Scan for the cell matching the given text and deliver its [X, Y] coordinate at center. 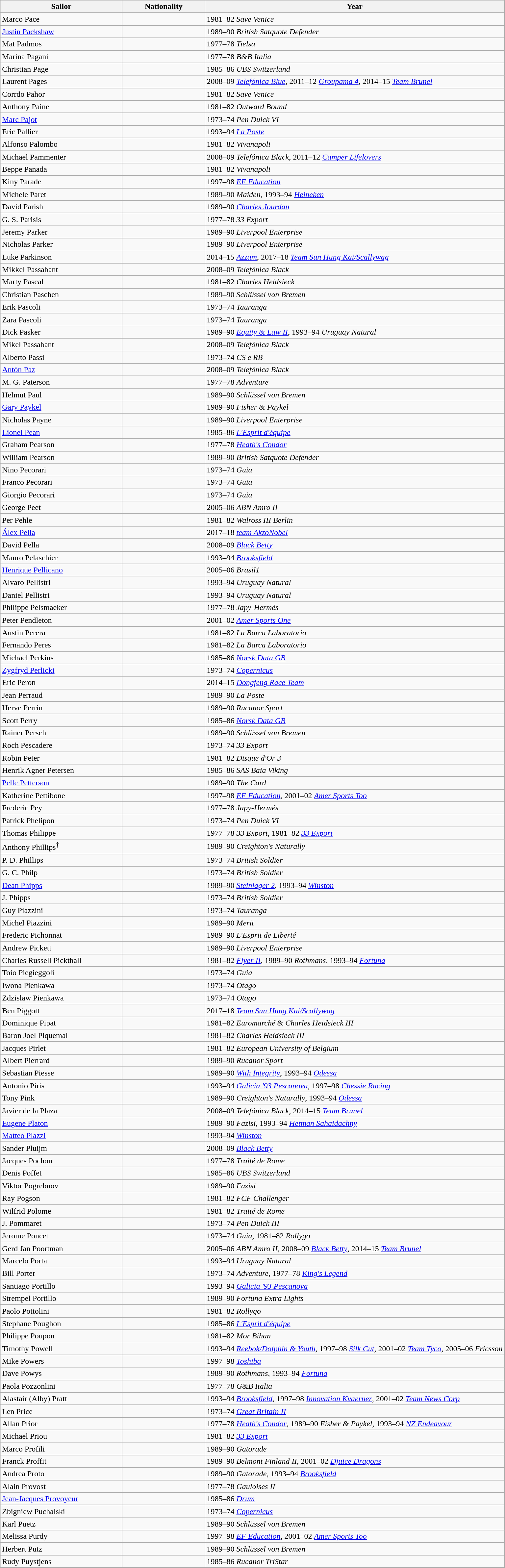
Matteo Plazzi [61, 1136]
1973–74 33 Export [355, 745]
1981–82 European University of Belgium [355, 1048]
1981–82 Flyer II, 1989–90 Rothmans, 1993–94 Fortuna [355, 960]
1977–78 Gauloises II [355, 1486]
2005–06 ABN Amro II, 2008–09 Black Betty, 2014–15 Team Brunel [355, 1248]
Michael Pammenter [61, 157]
Karl Puetz [61, 1524]
Paolo Pottolini [61, 1311]
Bill Porter [61, 1274]
Justin Packshaw [61, 32]
Lionel Pean [61, 432]
Denis Poffet [61, 1173]
Sailor [61, 7]
1977–78 G&B Italia [355, 1386]
Jean Perraud [61, 695]
1989–90 Maiden, 1993–94 Heineken [355, 194]
Marty Pascal [61, 282]
1993–94 Brooksfield, 1997–98 Innovation Kvaerner, 2001–02 Team News Corp [355, 1399]
1993–94 Galicia '93 Pescanova, 1997–98 Chessie Racing [355, 1086]
Dean Phipps [61, 885]
1985–86 Rucanor TriStar [355, 1561]
Marcelo Porta [61, 1261]
2005–06 Brasil1 [355, 570]
2014–15 Azzam, 2017–18 Team Sun Hung Kai/Scallywag [355, 257]
Toio Piegieggoli [61, 973]
Philippe Pelsmaeker [61, 608]
Christian Page [61, 69]
1981–82 33 Export [355, 1436]
Mikel Passabant [61, 344]
1993–94 Galicia '93 Pescanova [355, 1286]
1993–94 Reebok/Dolphin & Youth, 1997–98 Silk Cut, 2001–02 Team Tyco, 2005–06 Ericsson [355, 1349]
Albert Pierrard [61, 1060]
Gary Paykel [61, 407]
Marina Pagani [61, 57]
Michele Paret [61, 194]
1981–82 FCF Challenger [355, 1198]
1989–90 Creighton's Naturally [355, 847]
Luke Parkinson [61, 257]
Michael Perkins [61, 658]
Per Pehle [61, 520]
1981–82 Rollygo [355, 1311]
Michel Piazzini [61, 923]
Eugene Platon [61, 1123]
2014–15 Dongfeng Race Team [355, 683]
Erik Pascoli [61, 307]
Robin Peter [61, 758]
1981–82 Disque d'Or 3 [355, 758]
2017–18 Team Sun Hung Kai/Scallywag [355, 1010]
Sander Pluijm [61, 1148]
1981–82 Mor Bihan [355, 1336]
Nino Pecorari [61, 470]
1973–74 Great Britain II [355, 1411]
Javier de la Plaza [61, 1111]
Dave Powys [61, 1374]
M. G. Paterson [61, 382]
Herve Perrin [61, 708]
Mike Powers [61, 1361]
Austin Perera [61, 633]
Patrick Phelipon [61, 821]
1989–90 With Integrity, 1993–94 Odessa [355, 1073]
Jacques Pochon [61, 1161]
1993–94 Brooksfield [355, 558]
1989–90 Belmont Finland II, 2001–02 Djuice Dragons [355, 1461]
Kiny Parade [61, 182]
Ben Piggott [61, 1010]
1981–82 Charles Heidsieck III [355, 1035]
Frederic Pichonnat [61, 935]
Mikkel Passabant [61, 269]
Christian Paschen [61, 294]
George Peet [61, 507]
Strempel Portillo [61, 1299]
Jacques Pirlet [61, 1048]
1977–78 Adventure [355, 382]
Antón Paz [61, 370]
Sebastian Piesse [61, 1073]
J. Pommaret [61, 1223]
1989–90 Fazisi [355, 1186]
Zygfryd Perlicki [61, 670]
Franck Proffit [61, 1461]
Thomas Philippe [61, 833]
1989–90 Gatorade, 1993–94 Brooksfield [355, 1474]
2008–09 Telefónica Blue, 2011–12 Groupama 4, 2014–15 Team Brunel [355, 82]
David Parish [61, 207]
Zara Pascoli [61, 319]
Alberto Passi [61, 357]
1977–78 Heath's Condor, 1989–90 Fisher & Paykel, 1993–94 NZ Endeavour [355, 1424]
Nicholas Payne [61, 420]
Roch Pescadere [61, 745]
Ray Pogson [61, 1198]
1973–74 Pen Duick III [355, 1223]
1989–90 Creighton's Naturally, 1993–94 Odessa [355, 1098]
Allan Prior [61, 1424]
Franco Pecorari [61, 482]
Nationality [164, 7]
Tony Pink [61, 1098]
1989–90 La Poste [355, 695]
Baron Joel Piquemal [61, 1035]
Henrik Agner Petersen [61, 771]
1973–74 Adventure, 1977–78 King's Legend [355, 1274]
Alfonso Palombo [61, 144]
1993–94 Winston [355, 1136]
Herbert Putz [61, 1549]
Wilfrid Polome [61, 1211]
Laurent Pages [61, 82]
Mauro Pelaschier [61, 558]
J. Phipps [61, 898]
Anthony Paine [61, 107]
1973–74 Guia, 1981–82 Rollygo [355, 1236]
P. D. Phillips [61, 860]
Marc Pajot [61, 119]
Rudy Puystjens [61, 1561]
Paola Pozzonlini [61, 1386]
Eric Pallier [61, 132]
Peter Pendleton [61, 620]
1977–78 B&B Italia [355, 57]
1989–90 L'Esprit de Liberté [355, 935]
William Pearson [61, 457]
Jeremy Parker [61, 232]
Rainer Persch [61, 733]
Giorgio Pecorari [61, 495]
1977–78 33 Export, 1981–82 33 Export [355, 833]
1981–82 Euromarché & Charles Heidsieck III [355, 1023]
Guy Piazzini [61, 910]
1997–98 Toshiba [355, 1361]
Alvaro Pellistri [61, 583]
1981–82 Walross III Berlin [355, 520]
1973–74 CS e RB [355, 357]
Marco Pace [61, 19]
1977–78 Heath's Condor [355, 445]
1985–86 Drum [355, 1499]
Alain Provost [61, 1486]
Santiago Portillo [61, 1286]
1993–94 La Poste [355, 132]
Dick Pasker [61, 332]
Jean-Jacques Provoyeur [61, 1499]
G. C. Philp [61, 873]
Scott Perry [61, 720]
Zdzislaw Pienkawa [61, 998]
1989–90 Steinlager 2, 1993–94 Winston [355, 885]
1977–78 33 Export [355, 219]
Anthony Phillips† [61, 847]
Timothy Powell [61, 1349]
Dominique Pipat [61, 1023]
1977–78 Tielsa [355, 44]
2008–09 Telefónica Black, 2011–12 Camper Lifelovers [355, 157]
Iwona Pienkawa [61, 985]
Mat Padmos [61, 44]
1997–98 EF Education [355, 182]
1989–90 Fazisi, 1993–94 Hetman Sahaidachny [355, 1123]
1981–82 Traité de Rome [355, 1211]
Jerome Poncet [61, 1236]
1989–90 Merit [355, 923]
Eric Peron [61, 683]
Graham Pearson [61, 445]
David Pella [61, 545]
Nicholas Parker [61, 244]
Andrew Pickett [61, 948]
2005–06 ABN Amro II [355, 507]
Katherine Pettibone [61, 796]
1989–90 Equity & Law II, 1993–94 Uruguay Natural [355, 332]
1981–82 Outward Bound [355, 107]
1989–90 Fisher & Paykel [355, 407]
Philippe Poupon [61, 1336]
Corrdo Pahor [61, 94]
1977–78 Traité de Rome [355, 1161]
Year [355, 7]
Marco Profili [61, 1449]
2008–09 Telefónica Black, 2014–15 Team Brunel [355, 1111]
Charles Russell Pickthall [61, 960]
Antonio Piris [61, 1086]
1989–90 Rothmans, 1993–94 Fortuna [355, 1374]
1985–86 SAS Baia Viking [355, 771]
1989–90 The Card [355, 783]
1989–90 Fortuna Extra Lights [355, 1299]
Michael Priou [61, 1436]
Gerd Jan Poortman [61, 1248]
Beppe Panada [61, 169]
Henrique Pellicano [61, 570]
Len Price [61, 1411]
2017–18 team AkzoNobel [355, 532]
Helmut Paul [61, 395]
Fernando Peres [61, 645]
1981–82 Charles Heidsieck [355, 282]
2001–02 Amer Sports One [355, 620]
Viktor Pogrebnov [61, 1186]
Alastair (Alby) Pratt [61, 1399]
Daniel Pellistri [61, 595]
Frederic Pey [61, 808]
Stephane Poughon [61, 1324]
1989–90 Charles Jourdan [355, 207]
Zbigniew Puchalski [61, 1511]
1989–90 Gatorade [355, 1449]
G. S. Parisis [61, 219]
Andrea Proto [61, 1474]
Álex Pella [61, 532]
Melissa Purdy [61, 1536]
Pelle Petterson [61, 783]
